Extract the [X, Y] coordinate from the center of the cell holding the provided text.  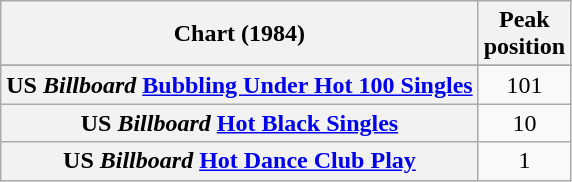
101 [524, 85]
1 [524, 161]
US Billboard Hot Black Singles [240, 123]
Peakposition [524, 34]
Chart (1984) [240, 34]
US Billboard Bubbling Under Hot 100 Singles [240, 85]
10 [524, 123]
US Billboard Hot Dance Club Play [240, 161]
